Return [X, Y] of the center of cell containing provided text 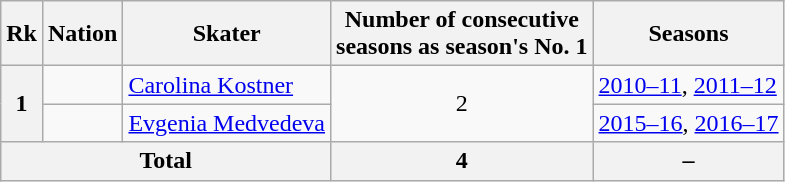
Evgenia Medvedeva [227, 123]
Carolina Kostner [227, 85]
2 [462, 104]
Skater [227, 34]
Seasons [688, 34]
4 [462, 161]
2015–16, 2016–17 [688, 123]
Number of consecutiveseasons as season's No. 1 [462, 34]
2010–11, 2011–12 [688, 85]
– [688, 161]
Rk [22, 34]
Total [166, 161]
1 [22, 104]
Nation [82, 34]
